For the text-containing cell, return its midpoint in [X, Y] coordinate format. 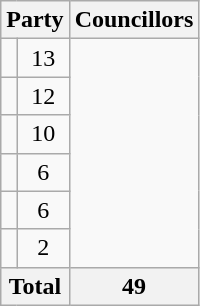
12 [43, 96]
49 [134, 286]
13 [43, 58]
Party [35, 20]
Total [35, 286]
10 [43, 134]
2 [43, 248]
Councillors [134, 20]
